Capture the cell that displays the provided text and extract its (x, y) central coordinate. 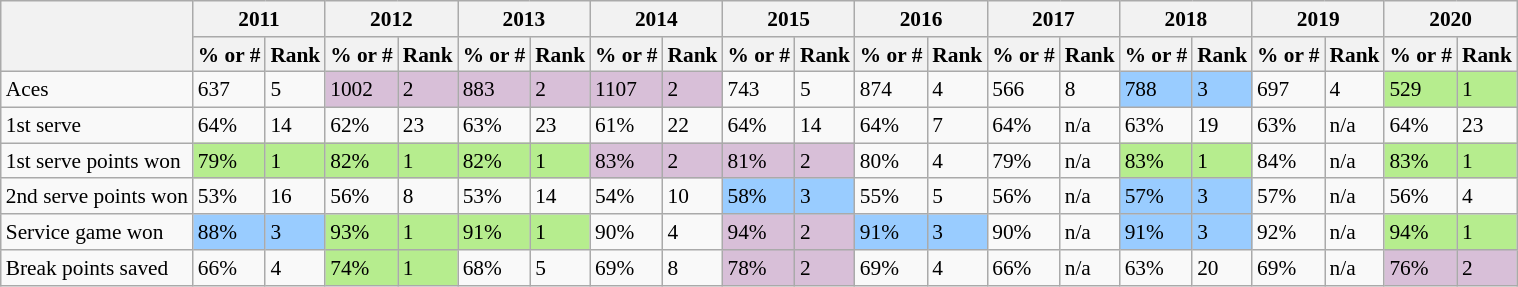
637 (230, 90)
20 (1222, 268)
2012 (391, 19)
1st serve points won (97, 161)
54% (626, 197)
62% (362, 126)
788 (1156, 90)
76% (1420, 268)
Break points saved (97, 268)
874 (892, 90)
22 (693, 126)
2019 (1318, 19)
566 (1024, 90)
Aces (97, 90)
1st serve (97, 126)
7 (957, 126)
55% (892, 197)
2013 (524, 19)
74% (362, 268)
529 (1420, 90)
2015 (788, 19)
2017 (1053, 19)
2020 (1450, 19)
883 (494, 90)
58% (758, 197)
68% (494, 268)
78% (758, 268)
88% (230, 232)
84% (1288, 161)
16 (295, 197)
2016 (921, 19)
2nd serve points won (97, 197)
Service game won (97, 232)
2011 (259, 19)
10 (693, 197)
2018 (1186, 19)
1002 (362, 90)
743 (758, 90)
697 (1288, 90)
80% (892, 161)
61% (626, 126)
92% (1288, 232)
2014 (656, 19)
81% (758, 161)
1107 (626, 90)
93% (362, 232)
19 (1222, 126)
